Find where the given text appears and provide that cell's center as [x, y] coordinate. 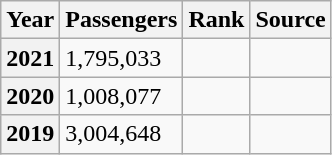
Rank [216, 20]
2019 [30, 134]
2021 [30, 58]
2020 [30, 96]
1,008,077 [122, 96]
3,004,648 [122, 134]
1,795,033 [122, 58]
Passengers [122, 20]
Year [30, 20]
Source [290, 20]
